From the cell containing the given text, extract its center point as (x, y) coordinate. 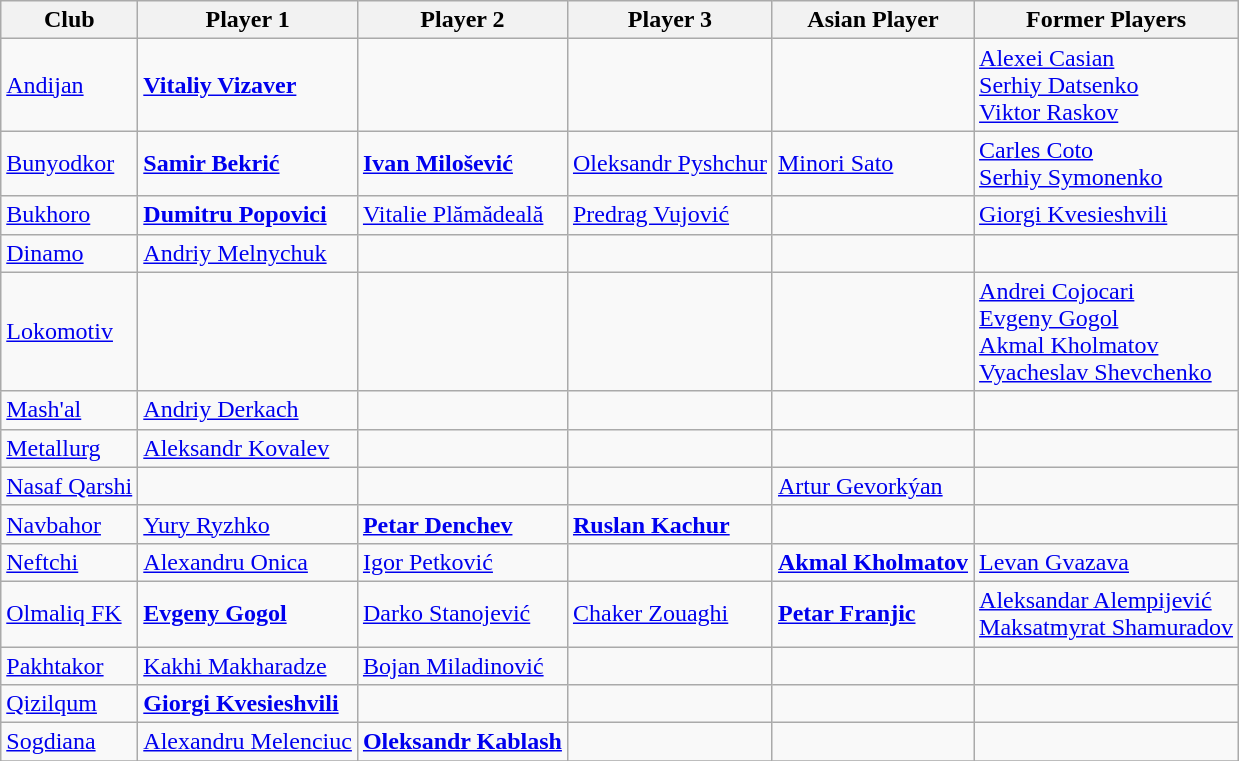
Oleksandr Pyshchur (670, 164)
Vitalie Plămădeală (462, 215)
Dinamo (70, 253)
Pakhtakor (70, 665)
Player 1 (248, 20)
Darko Stanojević (462, 614)
Bukhoro (70, 215)
Qizilqum (70, 704)
Mash'al (70, 410)
Dumitru Popovici (248, 215)
Andrei Cojocari Evgeny Gogol Akmal Kholmatov Vyacheslav Shevchenko (1106, 332)
Predrag Vujović (670, 215)
Aleksandar Alempijević Maksatmyrat Shamuradov (1106, 614)
Ivan Milošević (462, 164)
Andijan (70, 85)
Chaker Zouaghi (670, 614)
Evgeny Gogol (248, 614)
Asian Player (872, 20)
Yury Ryzhko (248, 524)
Alexei Casian Serhiy Datsenko Viktor Raskov (1106, 85)
Levan Gvazava (1106, 562)
Sogdiana (70, 742)
Metallurg (70, 448)
Andriy Derkach (248, 410)
Samir Bekrić (248, 164)
Igor Petković (462, 562)
Petar Denchev (462, 524)
Bunyodkor (70, 164)
Former Players (1106, 20)
Petar Franjic (872, 614)
Alexandru Onica (248, 562)
Kakhi Makharadze (248, 665)
Minori Sato (872, 164)
Vitaliy Vizaver (248, 85)
Artur Gevorkýan (872, 486)
Aleksandr Kovalev (248, 448)
Alexandru Melenciuc (248, 742)
Bojan Miladinović (462, 665)
Neftchi (70, 562)
Player 2 (462, 20)
Lokomotiv (70, 332)
Oleksandr Kablash (462, 742)
Olmaliq FK (70, 614)
Ruslan Kachur (670, 524)
Player 3 (670, 20)
Nasaf Qarshi (70, 486)
Navbahor (70, 524)
Andriy Melnychuk (248, 253)
Akmal Kholmatov (872, 562)
Carles Coto Serhiy Symonenko (1106, 164)
Club (70, 20)
